Detect which cell encompasses the target text, then output its [x, y] center coordinate. 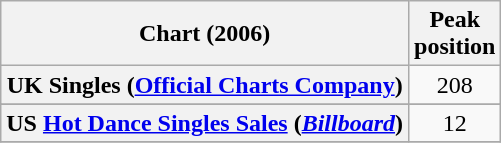
Chart (2006) [205, 34]
Peakposition [455, 34]
US Hot Dance Singles Sales (Billboard) [205, 123]
UK Singles (Official Charts Company) [205, 85]
12 [455, 123]
208 [455, 85]
